Return [x, y] of the center of cell containing provided text 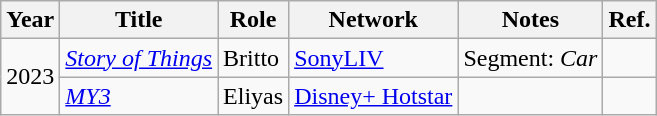
Notes [530, 20]
Segment: Car [530, 58]
Role [254, 20]
Ref. [630, 20]
Disney+ Hotstar [374, 96]
Year [30, 20]
Network [374, 20]
MY3 [139, 96]
Eliyas [254, 96]
Britto [254, 58]
Title [139, 20]
SonyLIV [374, 58]
2023 [30, 77]
Story of Things [139, 58]
